Output the (X, Y) coordinate of the center of the cell containing the given text.  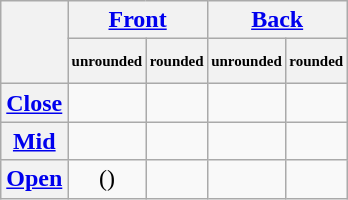
Front (138, 20)
Back (277, 20)
Close (34, 103)
Mid (34, 141)
() (107, 179)
Open (34, 179)
